Extract the [X, Y] coordinate from the center of the cell holding the provided text.  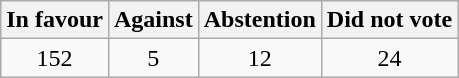
Abstention [260, 20]
24 [389, 58]
152 [55, 58]
Against [153, 20]
In favour [55, 20]
5 [153, 58]
Did not vote [389, 20]
12 [260, 58]
